Locate the cell with the specified text and output its (x, y) center coordinate. 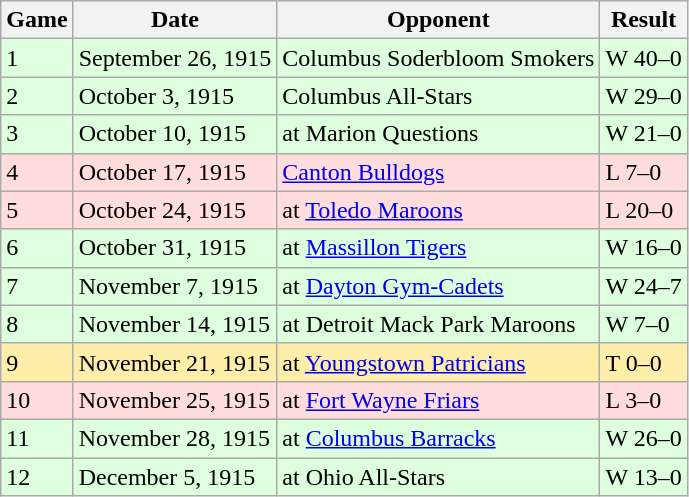
November 28, 1915 (175, 438)
L 3–0 (644, 400)
2 (37, 96)
at Massillon Tigers (438, 248)
7 (37, 286)
October 31, 1915 (175, 248)
at Columbus Barracks (438, 438)
November 14, 1915 (175, 324)
5 (37, 210)
Date (175, 20)
3 (37, 134)
Game (37, 20)
at Detroit Mack Park Maroons (438, 324)
October 3, 1915 (175, 96)
Canton Bulldogs (438, 172)
at Dayton Gym-Cadets (438, 286)
October 24, 1915 (175, 210)
at Toledo Maroons (438, 210)
November 25, 1915 (175, 400)
10 (37, 400)
Columbus All-Stars (438, 96)
9 (37, 362)
6 (37, 248)
W 21–0 (644, 134)
W 24–7 (644, 286)
Result (644, 20)
Opponent (438, 20)
11 (37, 438)
L 7–0 (644, 172)
at Youngstown Patricians (438, 362)
October 10, 1915 (175, 134)
at Fort Wayne Friars (438, 400)
at Ohio All-Stars (438, 477)
Columbus Soderbloom Smokers (438, 58)
1 (37, 58)
W 26–0 (644, 438)
W 16–0 (644, 248)
T 0–0 (644, 362)
W 7–0 (644, 324)
W 13–0 (644, 477)
October 17, 1915 (175, 172)
8 (37, 324)
W 40–0 (644, 58)
November 21, 1915 (175, 362)
September 26, 1915 (175, 58)
12 (37, 477)
December 5, 1915 (175, 477)
W 29–0 (644, 96)
4 (37, 172)
at Marion Questions (438, 134)
L 20–0 (644, 210)
November 7, 1915 (175, 286)
